Pinpoint the cell where the given text exists, returning its [x, y] midpoint coordinate. 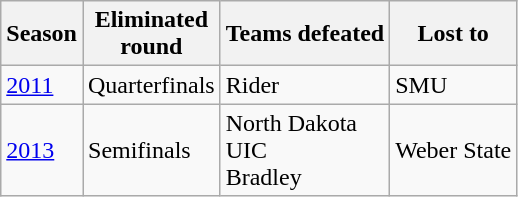
Weber State [454, 150]
2011 [42, 85]
Quarterfinals [151, 85]
North DakotaUICBradley [305, 150]
SMU [454, 85]
Eliminatedround [151, 34]
2013 [42, 150]
Semifinals [151, 150]
Season [42, 34]
Lost to [454, 34]
Rider [305, 85]
Teams defeated [305, 34]
